Extract the (x, y) coordinate from the center of the cell holding the provided text.  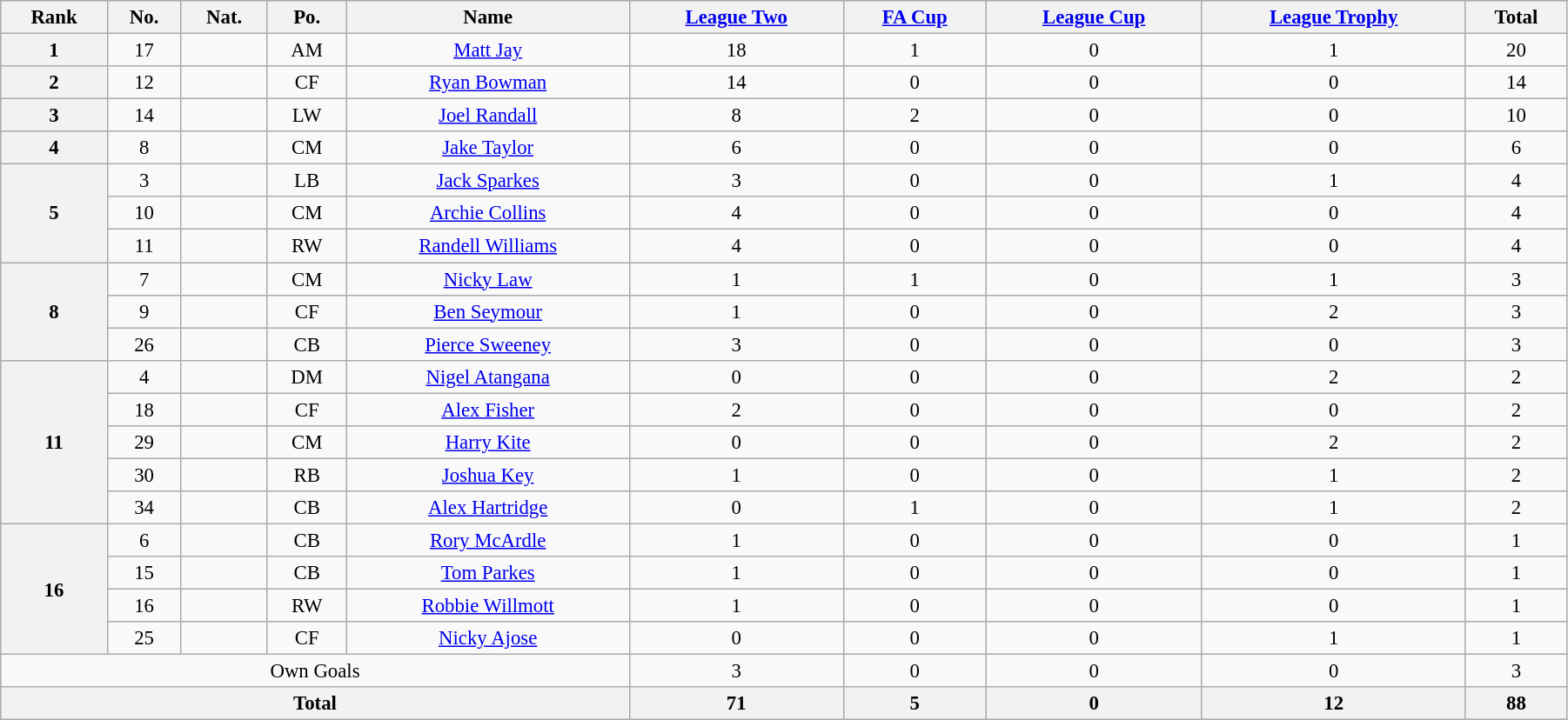
Nat. (224, 17)
Robbie Willmott (487, 606)
26 (144, 344)
71 (736, 703)
RB (306, 475)
88 (1516, 703)
30 (144, 475)
25 (144, 638)
Nicky Ajose (487, 638)
Po. (306, 17)
Alex Hartridge (487, 508)
League Trophy (1333, 17)
17 (144, 50)
Nicky Law (487, 279)
Archie Collins (487, 213)
15 (144, 573)
League Two (736, 17)
Joshua Key (487, 475)
34 (144, 508)
League Cup (1094, 17)
Alex Fisher (487, 410)
29 (144, 443)
LW (306, 116)
DM (306, 377)
AM (306, 50)
Ben Seymour (487, 311)
9 (144, 311)
Own Goals (315, 671)
Name (487, 17)
Randell Williams (487, 246)
FA Cup (915, 17)
Harry Kite (487, 443)
No. (144, 17)
Tom Parkes (487, 573)
Joel Randall (487, 116)
7 (144, 279)
Rank (54, 17)
Rory McArdle (487, 540)
20 (1516, 50)
Nigel Atangana (487, 377)
Jack Sparkes (487, 181)
LB (306, 181)
Matt Jay (487, 50)
Ryan Bowman (487, 83)
Pierce Sweeney (487, 344)
Jake Taylor (487, 148)
